For the text-containing cell, return its midpoint in (X, Y) coordinate format. 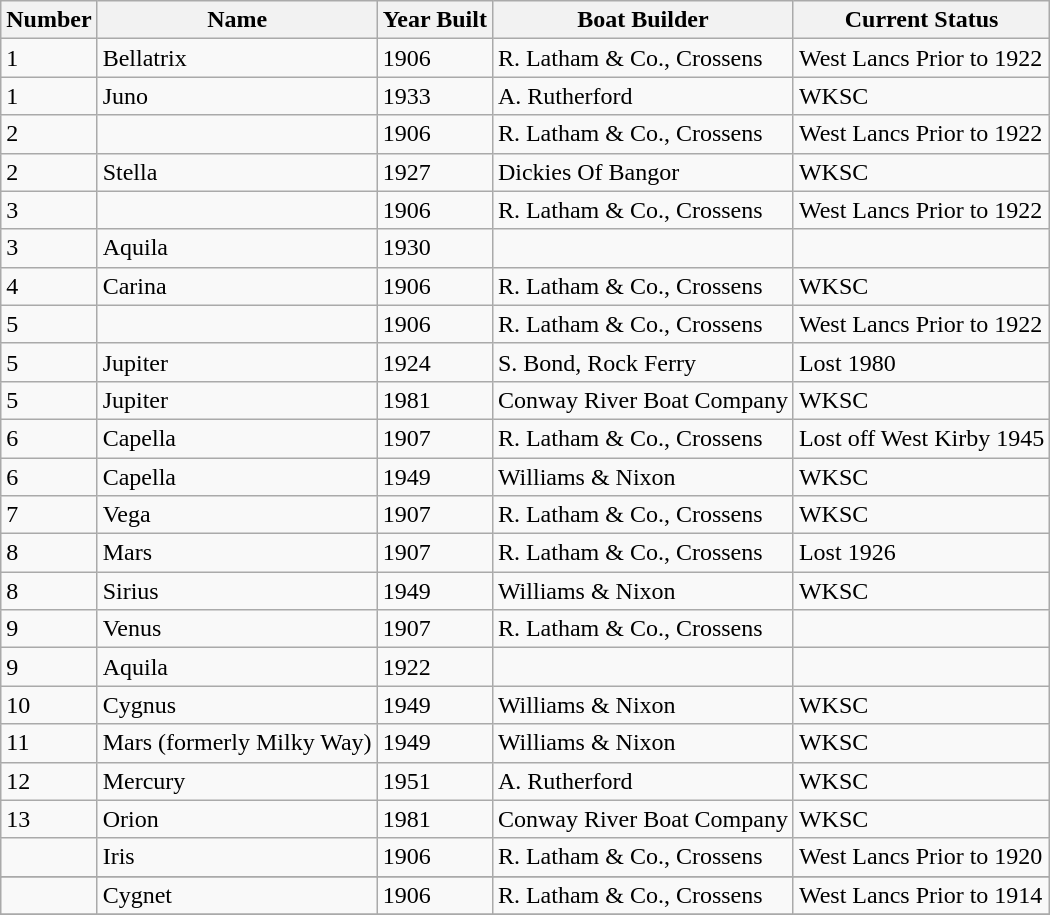
1933 (434, 96)
13 (49, 819)
Lost 1980 (921, 362)
Current Status (921, 20)
Year Built (434, 20)
S. Bond, Rock Ferry (642, 362)
Dickies Of Bangor (642, 172)
Name (237, 20)
Cygnet (237, 895)
Lost off West Kirby 1945 (921, 438)
1930 (434, 248)
Juno (237, 96)
Cygnus (237, 705)
11 (49, 743)
1924 (434, 362)
Mars (237, 553)
Mars (formerly Milky Way) (237, 743)
Mercury (237, 781)
Lost 1926 (921, 553)
Iris (237, 857)
10 (49, 705)
1951 (434, 781)
12 (49, 781)
7 (49, 515)
Bellatrix (237, 58)
Orion (237, 819)
Vega (237, 515)
Sirius (237, 591)
4 (49, 286)
West Lancs Prior to 1920 (921, 857)
Number (49, 20)
Venus (237, 629)
Stella (237, 172)
West Lancs Prior to 1914 (921, 895)
1922 (434, 667)
Boat Builder (642, 20)
Carina (237, 286)
1927 (434, 172)
